Find where the given text appears and provide that cell's center as (x, y) coordinate. 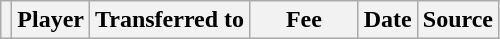
Source (458, 20)
Date (388, 20)
Fee (304, 20)
Player (51, 20)
Transferred to (170, 20)
